Locate the cell with the specified text and output its (X, Y) center coordinate. 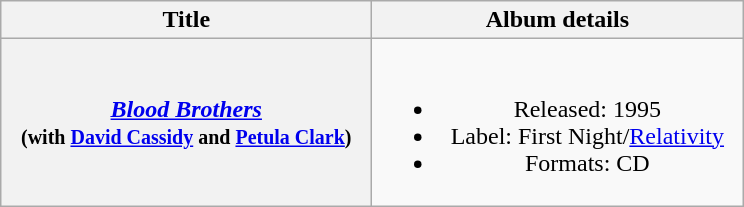
Title (186, 20)
Released: 1995Label: First Night/RelativityFormats: CD (558, 122)
Album details (558, 20)
Blood Brothers(with David Cassidy and Petula Clark) (186, 122)
